Determine the (X, Y) coordinate at the center of the cell enclosing the given text.  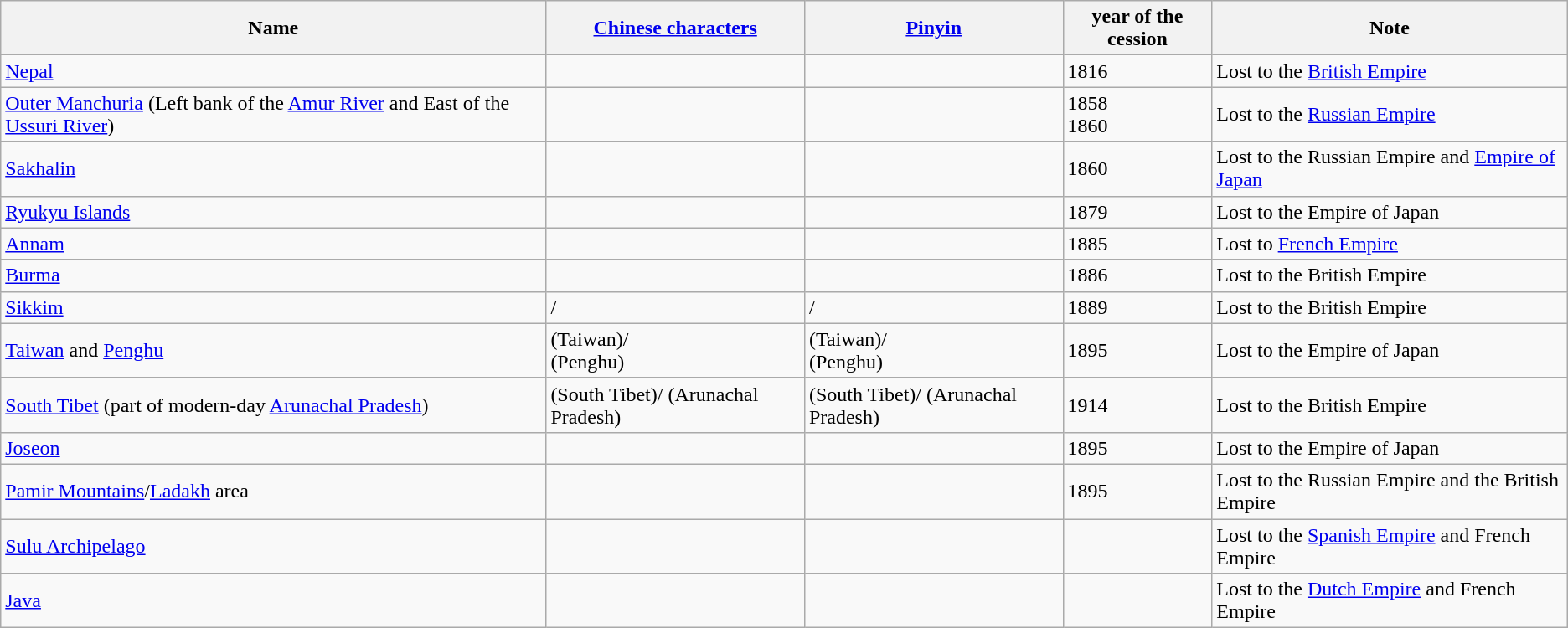
Java (273, 601)
1889 (1137, 307)
Name (273, 28)
Lost to the Russian Empire (1390, 114)
South Tibet (part of modern-day Arunachal Pradesh) (273, 405)
Lost to French Empire (1390, 244)
Sikkim (273, 307)
Lost to the Dutch Empire and French Empire (1390, 601)
Annam (273, 244)
Lost to the Russian Empire and Empire of Japan (1390, 169)
year of the cession (1137, 28)
Sakhalin (273, 169)
1879 (1137, 212)
1885 (1137, 244)
18581860 (1137, 114)
Note (1390, 28)
Lost to the Spanish Empire and French Empire (1390, 546)
Lost to the Russian Empire and the British Empire (1390, 491)
Joseon (273, 448)
Chinese characters (675, 28)
1816 (1137, 71)
Sulu Archipelago (273, 546)
Taiwan and Penghu (273, 350)
Outer Manchuria (Left bank of the Amur River and East of the Ussuri River) (273, 114)
Pamir Mountains/Ladakh area (273, 491)
Burma (273, 275)
Ryukyu Islands (273, 212)
Nepal (273, 71)
1886 (1137, 275)
1860 (1137, 169)
Pinyin (933, 28)
1914 (1137, 405)
